Determine the [x, y] coordinate at the center of the cell enclosing the given text.  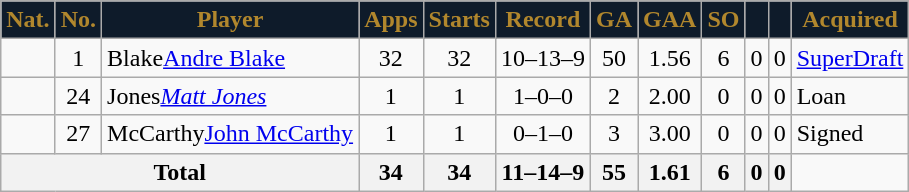
55 [614, 172]
GAA [670, 20]
Starts [459, 20]
50 [614, 58]
No. [78, 20]
3 [614, 134]
SuperDraft [850, 58]
JonesMatt Jones [230, 96]
3.00 [670, 134]
11–14–9 [542, 172]
Nat. [28, 20]
10–13–9 [542, 58]
Total [180, 172]
24 [78, 96]
SO [724, 20]
27 [78, 134]
Record [542, 20]
1.61 [670, 172]
McCarthyJohn McCarthy [230, 134]
2 [614, 96]
Player [230, 20]
2.00 [670, 96]
1–0–0 [542, 96]
BlakeAndre Blake [230, 58]
GA [614, 20]
Signed [850, 134]
1.56 [670, 58]
Apps [391, 20]
0–1–0 [542, 134]
Loan [850, 96]
Acquired [850, 20]
